Output the (x, y) coordinate of the center of the cell containing the given text.  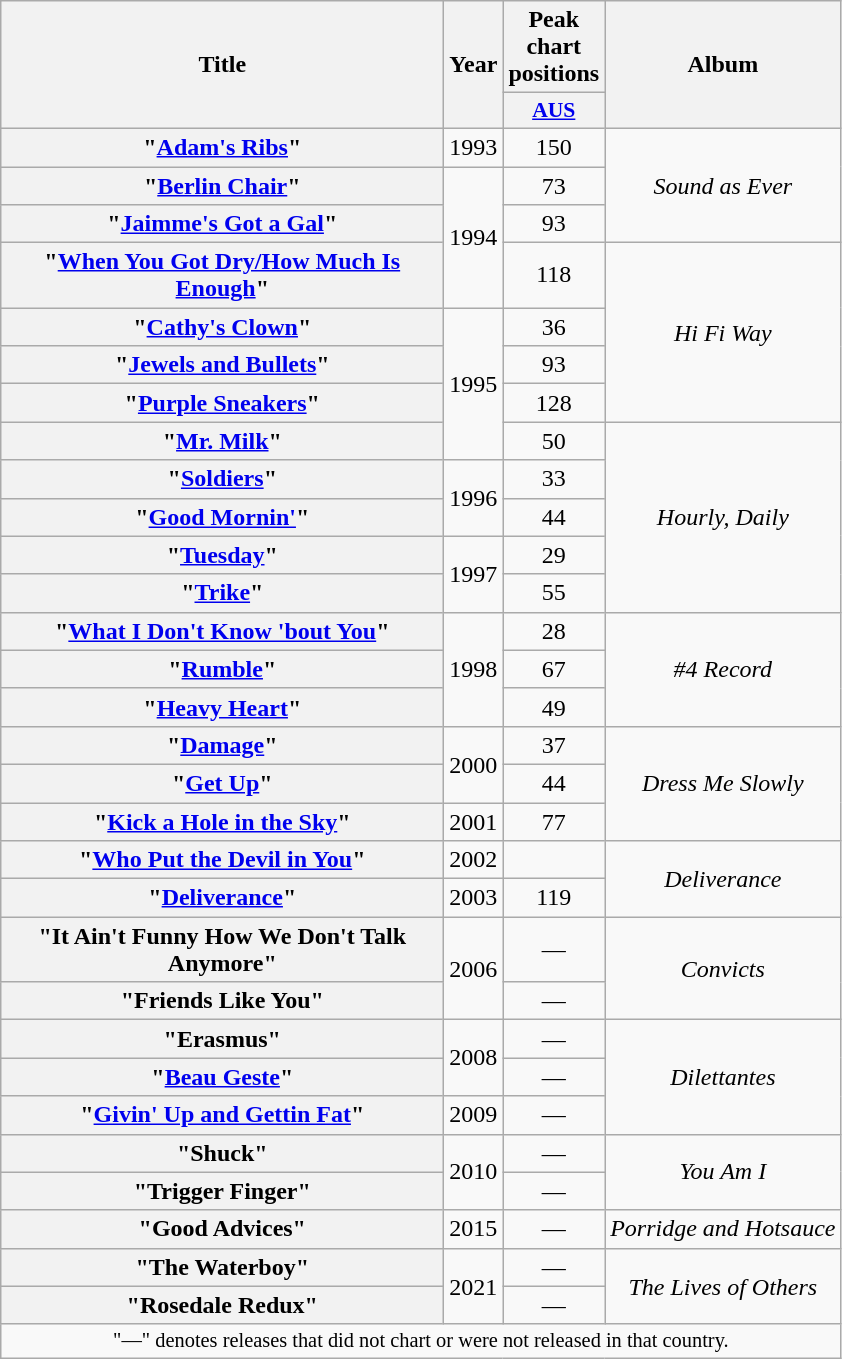
Peak chart positions (554, 47)
Hourly, Daily (723, 517)
"Who Put the Devil in You" (222, 860)
49 (554, 707)
"Rosedale Redux" (222, 1305)
1998 (474, 669)
37 (554, 745)
2009 (474, 1115)
2002 (474, 860)
"Get Up" (222, 783)
2006 (474, 968)
"Mr. Milk" (222, 441)
"Friends Like You" (222, 1001)
#4 Record (723, 669)
"Purple Sneakers" (222, 403)
"It Ain't Funny How We Don't Talk Anymore" (222, 950)
"Trigger Finger" (222, 1191)
1995 (474, 384)
2000 (474, 764)
"Good Mornin'" (222, 517)
33 (554, 479)
"Heavy Heart" (222, 707)
119 (554, 898)
55 (554, 593)
"Tuesday" (222, 555)
The Lives of Others (723, 1286)
2003 (474, 898)
118 (554, 276)
"—" denotes releases that did not chart or were not released in that country. (421, 1341)
"Beau Geste" (222, 1077)
"Berlin Chair" (222, 185)
"Rumble" (222, 669)
Year (474, 65)
Title (222, 65)
"Cathy's Clown" (222, 327)
Album (723, 65)
Sound as Ever (723, 185)
73 (554, 185)
77 (554, 821)
67 (554, 669)
"What I Don't Know 'bout You" (222, 631)
"Givin' Up and Gettin Fat" (222, 1115)
1994 (474, 236)
Dilettantes (723, 1077)
1996 (474, 498)
50 (554, 441)
Deliverance (723, 879)
Hi Fi Way (723, 332)
"When You Got Dry/How Much Is Enough" (222, 276)
"Shuck" (222, 1153)
2021 (474, 1286)
"Erasmus" (222, 1039)
"Jewels and Bullets" (222, 365)
You Am I (723, 1172)
29 (554, 555)
1993 (474, 147)
AUS (554, 111)
Convicts (723, 968)
2015 (474, 1229)
28 (554, 631)
1997 (474, 574)
2010 (474, 1172)
"Damage" (222, 745)
"Kick a Hole in the Sky" (222, 821)
2001 (474, 821)
2008 (474, 1058)
"Adam's Ribs" (222, 147)
"Soldiers" (222, 479)
Dress Me Slowly (723, 783)
"The Waterboy" (222, 1267)
"Deliverance" (222, 898)
"Trike" (222, 593)
150 (554, 147)
"Jaimme's Got a Gal" (222, 224)
128 (554, 403)
36 (554, 327)
Porridge and Hotsauce (723, 1229)
"Good Advices" (222, 1229)
